Extract the [x, y] coordinate from the center of the cell holding the provided text.  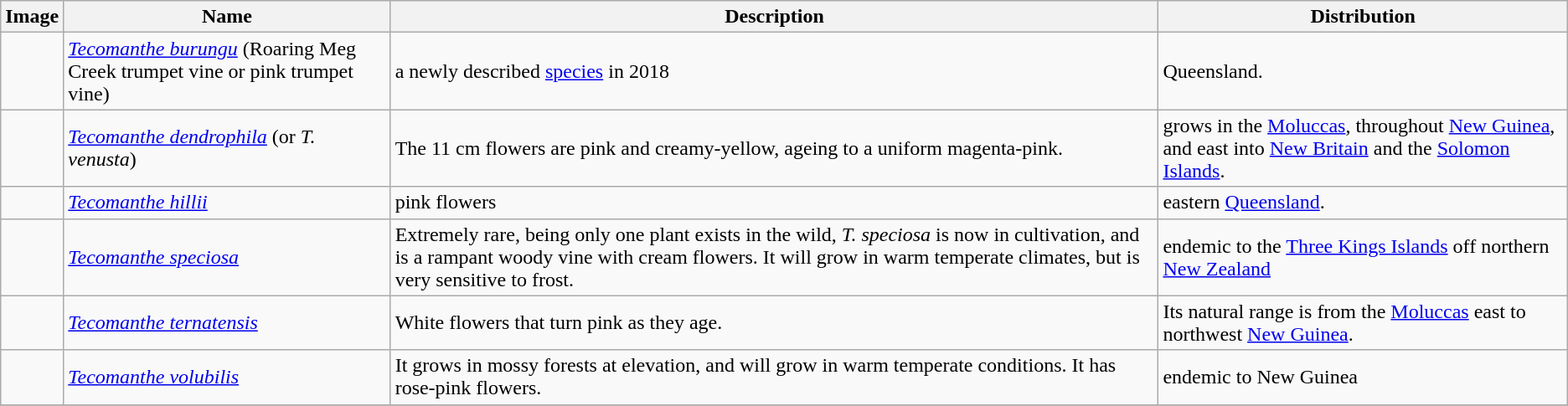
Its natural range is from the Moluccas east to northwest New Guinea. [1363, 323]
Tecomanthe dendrophila (or T. venusta) [227, 148]
The 11 cm flowers are pink and creamy-yellow, ageing to a uniform magenta-pink. [774, 148]
endemic to New Guinea [1363, 377]
pink flowers [774, 203]
Queensland. [1363, 71]
Tecomanthe hillii [227, 203]
It grows in mossy forests at elevation, and will grow in warm temperate conditions. It has rose-pink flowers. [774, 377]
Tecomanthe speciosa [227, 257]
a newly described species in 2018 [774, 71]
grows in the Moluccas, throughout New Guinea, and east into New Britain and the Solomon Islands. [1363, 148]
Tecomanthe volubilis [227, 377]
White flowers that turn pink as they age. [774, 323]
Tecomanthe burungu (Roaring Meg Creek trumpet vine or pink trumpet vine) [227, 71]
Tecomanthe ternatensis [227, 323]
Distribution [1363, 17]
Name [227, 17]
Image [32, 17]
Description [774, 17]
endemic to the Three Kings Islands off northern New Zealand [1363, 257]
eastern Queensland. [1363, 203]
